From the cell containing the given text, extract its center point as [X, Y] coordinate. 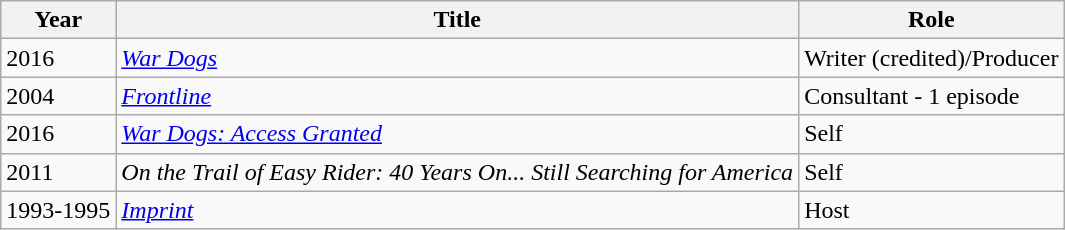
2004 [58, 96]
Imprint [458, 210]
Frontline [458, 96]
Host [932, 210]
Title [458, 20]
Consultant - 1 episode [932, 96]
War Dogs: Access Granted [458, 134]
War Dogs [458, 58]
Year [58, 20]
Writer (credited)/Producer [932, 58]
1993-1995 [58, 210]
2011 [58, 172]
Role [932, 20]
On the Trail of Easy Rider: 40 Years On... Still Searching for America [458, 172]
